From the cell containing the given text, extract its center point as [x, y] coordinate. 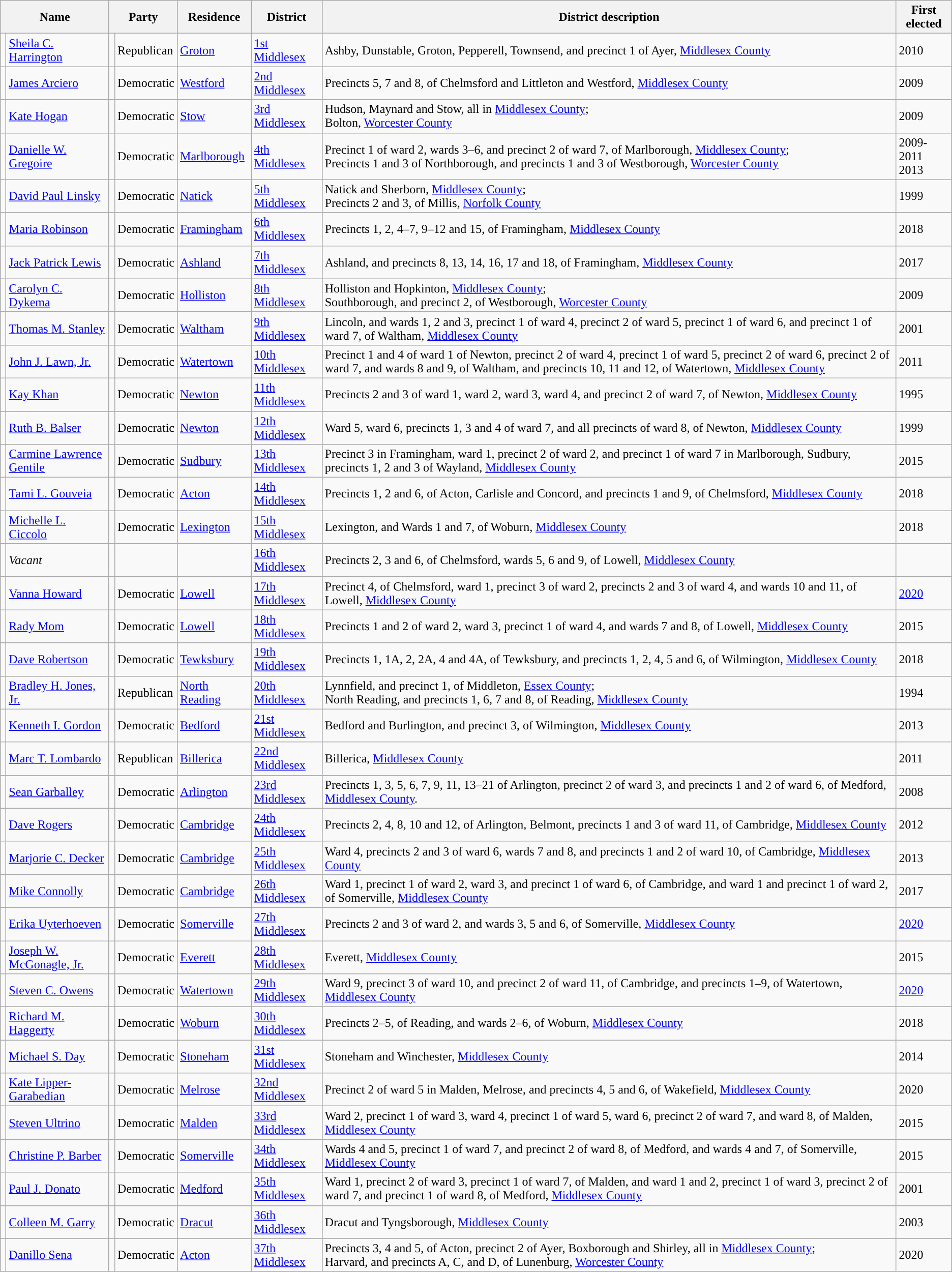
Christine P. Barber [58, 1156]
16th Middlesex [287, 560]
Vanna Howard [58, 593]
John J. Lawn, Jr. [58, 361]
Danielle W. Gregoire [58, 156]
District description [609, 17]
25th Middlesex [287, 857]
Precincts 1, 3, 5, 6, 7, 9, 11, 13–21 of Arlington, precinct 2 of ward 3, and precincts 1 and 2 of ward 6, of Medford, Middlesex County. [609, 791]
30th Middlesex [287, 1023]
Bradley H. Jones, Jr. [58, 693]
Framingham [215, 229]
Sean Garballey [58, 791]
Steven Ultrino [58, 1123]
Lynnfield, and precinct 1, of Middleton, Essex County;North Reading, and precincts 1, 6, 7 and 8, of Reading, Middlesex County [609, 693]
Dracut [215, 1222]
Ashby, Dunstable, Groton, Pepperell, Townsend, and precinct 1 of Ayer, Middlesex County [609, 50]
37th Middlesex [287, 1255]
Precincts 2 and 3 of ward 2, and wards 3, 5 and 6, of Somerville, Middlesex County [609, 924]
27th Middlesex [287, 924]
David Paul Linsky [58, 196]
Mike Connolly [58, 891]
33rd Middlesex [287, 1123]
32nd Middlesex [287, 1089]
Steven C. Owens [58, 991]
15th Middlesex [287, 527]
28th Middlesex [287, 957]
Arlington [215, 791]
Ward 4, precincts 2 and 3 of ward 6, wards 7 and 8, and precincts 1 and 2 of ward 10, of Cambridge, Middlesex County [609, 857]
Precincts 1, 2 and 6, of Acton, Carlisle and Concord, and precincts 1 and 9, of Chelmsford, Middlesex County [609, 494]
Westford [215, 83]
Hudson, Maynard and Stow, all in Middlesex County;Bolton, Worcester County [609, 116]
Bedford and Burlington, and precinct 3, of Wilmington, Middlesex County [609, 725]
22nd Middlesex [287, 759]
Stoneham [215, 1057]
Joseph W. McGonagle, Jr. [58, 957]
Marjorie C. Decker [58, 857]
Precincts 2, 4, 8, 10 and 12, of Arlington, Belmont, precincts 1 and 3 of ward 11, of Cambridge, Middlesex County [609, 825]
Everett [215, 957]
36th Middlesex [287, 1222]
17th Middlesex [287, 593]
Ashland, and precincts 8, 13, 14, 16, 17 and 18, of Framingham, Middlesex County [609, 262]
2003 [924, 1222]
29th Middlesex [287, 991]
District [287, 17]
1994 [924, 693]
1st Middlesex [287, 50]
6th Middlesex [287, 229]
Holliston and Hopkinton, Middlesex County;Southborough, and precinct 2, of Westborough, Worcester County [609, 295]
12th Middlesex [287, 427]
Billerica [215, 759]
Ashland [215, 262]
Name [55, 17]
2010 [924, 50]
4th Middlesex [287, 156]
Woburn [215, 1023]
31st Middlesex [287, 1057]
Dracut and Tyngsborough, Middlesex County [609, 1222]
24th Middlesex [287, 825]
Ward 2, precinct 1 of ward 3, ward 4, precinct 1 of ward 5, ward 6, precinct 2 of ward 7, and ward 8, of Malden, Middlesex County [609, 1123]
2008 [924, 791]
3rd Middlesex [287, 116]
Jack Patrick Lewis [58, 262]
Precincts 2 and 3 of ward 1, ward 2, ward 3, ward 4, and precinct 2 of ward 7, of Newton, Middlesex County [609, 395]
2012 [924, 825]
Tami L. Gouveia [58, 494]
26th Middlesex [287, 891]
Residence [215, 17]
Precincts 2–5, of Reading, and wards 2–6, of Woburn, Middlesex County [609, 1023]
Precinct 4, of Chelmsford, ward 1, precinct 3 of ward 2, precincts 2 and 3 of ward 4, and wards 10 and 11, of Lowell, Middlesex County [609, 593]
11th Middlesex [287, 395]
Bedford [215, 725]
Medford [215, 1189]
Holliston [215, 295]
Lexington [215, 527]
Maria Robinson [58, 229]
Thomas M. Stanley [58, 329]
Michelle L. Ciccolo [58, 527]
13th Middlesex [287, 461]
First elected [924, 17]
Natick [215, 196]
Precincts 2, 3 and 6, of Chelmsford, wards 5, 6 and 9, of Lowell, Middlesex County [609, 560]
Everett, Middlesex County [609, 957]
Stoneham and Winchester, Middlesex County [609, 1057]
2nd Middlesex [287, 83]
21st Middlesex [287, 725]
Paul J. Donato [58, 1189]
Richard M. Haggerty [58, 1023]
Malden [215, 1123]
Ward 1, precinct 1 of ward 2, ward 3, and precinct 1 of ward 6, of Cambridge, and ward 1 and precinct 1 of ward 2, of Somerville, Middlesex County [609, 891]
Marlborough [215, 156]
Kenneth I. Gordon [58, 725]
Precincts 1 and 2 of ward 2, ward 3, precinct 1 of ward 4, and wards 7 and 8, of Lowell, Middlesex County [609, 627]
Sheila C. Harrington [58, 50]
Kay Khan [58, 395]
20th Middlesex [287, 693]
Precincts 5, 7 and 8, of Chelmsford and Littleton and Westford, Middlesex County [609, 83]
Erika Uyterhoeven [58, 924]
Ruth B. Balser [58, 427]
Precincts 1, 2, 4–7, 9–12 and 15, of Framingham, Middlesex County [609, 229]
Natick and Sherborn, Middlesex County;Precincts 2 and 3, of Millis, Norfolk County [609, 196]
Kate Hogan [58, 116]
Ward 5, ward 6, precincts 1, 3 and 4 of ward 7, and all precincts of ward 8, of Newton, Middlesex County [609, 427]
North Reading [215, 693]
Wards 4 and 5, precinct 1 of ward 7, and precinct 2 of ward 8, of Medford, and wards 4 and 7, of Somerville, Middlesex County [609, 1156]
23rd Middlesex [287, 791]
Waltham [215, 329]
Vacant [58, 560]
Michael S. Day [58, 1057]
Precinct 2 of ward 5 in Malden, Melrose, and precincts 4, 5 and 6, of Wakefield, Middlesex County [609, 1089]
Party [143, 17]
Stow [215, 116]
9th Middlesex [287, 329]
Billerica, Middlesex County [609, 759]
Groton [215, 50]
Colleen M. Garry [58, 1222]
Dave Robertson [58, 659]
Precincts 1, 1A, 2, 2A, 4 and 4A, of Tewksbury, and precincts 1, 2, 4, 5 and 6, of Wilmington, Middlesex County [609, 659]
18th Middlesex [287, 627]
1995 [924, 395]
8th Middlesex [287, 295]
19th Middlesex [287, 659]
2009-2011 2013 [924, 156]
Lexington, and Wards 1 and 7, of Woburn, Middlesex County [609, 527]
Sudbury [215, 461]
Rady Mom [58, 627]
Kate Lipper-Garabedian [58, 1089]
Carmine Lawrence Gentile [58, 461]
34th Middlesex [287, 1156]
10th Middlesex [287, 361]
2014 [924, 1057]
Marc T. Lombardo [58, 759]
5th Middlesex [287, 196]
James Arciero [58, 83]
14th Middlesex [287, 494]
Ward 9, precinct 3 of ward 10, and precinct 2 of ward 11, of Cambridge, and precincts 1–9, of Watertown, Middlesex County [609, 991]
7th Middlesex [287, 262]
Dave Rogers [58, 825]
Melrose [215, 1089]
Danillo Sena [58, 1255]
Carolyn C. Dykema [58, 295]
35th Middlesex [287, 1189]
Tewksbury [215, 659]
